Provide the [x, y] coordinate of the cell's center where the given text is located.  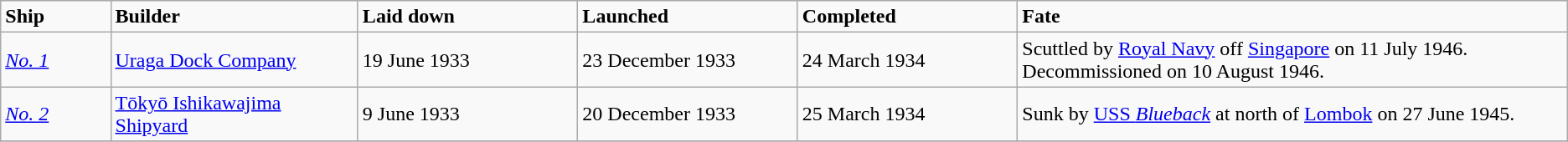
Tōkyō Ishikawajima Shipyard [235, 114]
Builder [235, 17]
23 December 1933 [688, 60]
Sunk by USS Blueback at north of Lombok on 27 June 1945. [1292, 114]
Scuttled by Royal Navy off Singapore on 11 July 1946. Decommissioned on 10 August 1946. [1292, 60]
19 June 1933 [467, 60]
20 December 1933 [688, 114]
Uraga Dock Company [235, 60]
Fate [1292, 17]
9 June 1933 [467, 114]
Laid down [467, 17]
No. 2 [55, 114]
Completed [907, 17]
24 March 1934 [907, 60]
25 March 1934 [907, 114]
Ship [55, 17]
Launched [688, 17]
No. 1 [55, 60]
